Capture the cell that displays the provided text and extract its (x, y) central coordinate. 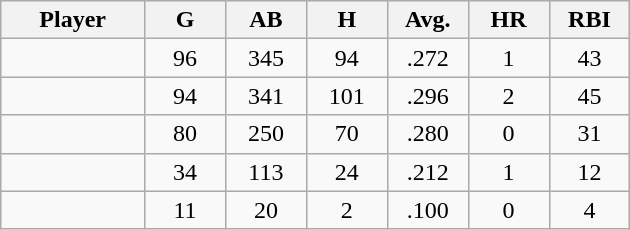
250 (266, 134)
101 (346, 96)
12 (590, 172)
AB (266, 20)
RBI (590, 20)
HR (508, 20)
.280 (428, 134)
Player (73, 20)
80 (186, 134)
.272 (428, 58)
11 (186, 210)
24 (346, 172)
96 (186, 58)
345 (266, 58)
45 (590, 96)
.212 (428, 172)
.296 (428, 96)
43 (590, 58)
34 (186, 172)
341 (266, 96)
G (186, 20)
Avg. (428, 20)
20 (266, 210)
.100 (428, 210)
H (346, 20)
4 (590, 210)
70 (346, 134)
113 (266, 172)
31 (590, 134)
